From the cell containing the given text, extract its center point as (X, Y) coordinate. 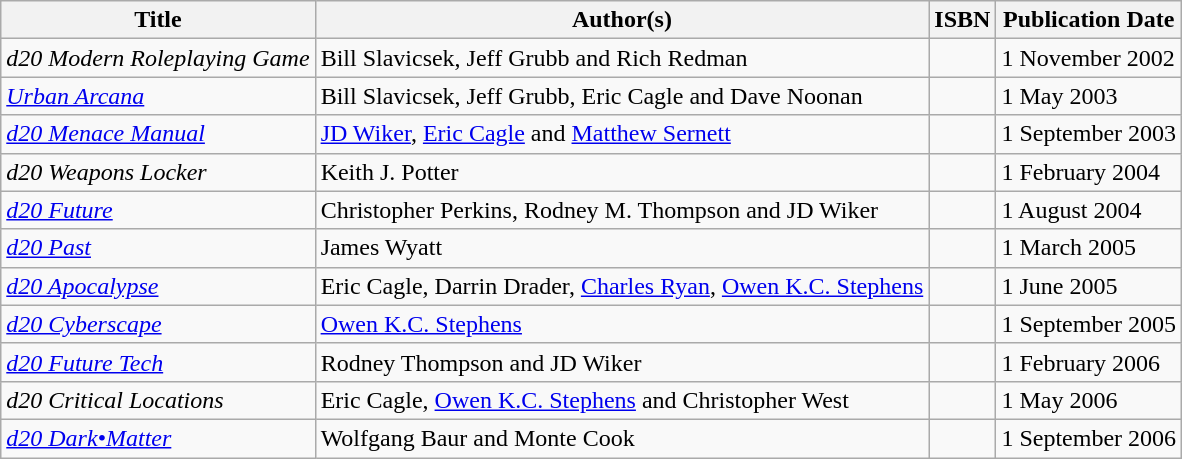
d20 Menace Manual (158, 134)
Title (158, 20)
ISBN (962, 20)
Bill Slavicsek, Jeff Grubb, Eric Cagle and Dave Noonan (622, 96)
1 February 2006 (1089, 362)
Wolfgang Baur and Monte Cook (622, 438)
1 September 2003 (1089, 134)
Urban Arcana (158, 96)
1 September 2005 (1089, 324)
1 May 2003 (1089, 96)
Christopher Perkins, Rodney M. Thompson and JD Wiker (622, 210)
d20 Critical Locations (158, 400)
1 March 2005 (1089, 248)
Keith J. Potter (622, 172)
d20 Future Tech (158, 362)
1 February 2004 (1089, 172)
Owen K.C. Stephens (622, 324)
Bill Slavicsek, Jeff Grubb and Rich Redman (622, 58)
d20 Dark•Matter (158, 438)
d20 Future (158, 210)
1 May 2006 (1089, 400)
Publication Date (1089, 20)
1 June 2005 (1089, 286)
d20 Past (158, 248)
1 September 2006 (1089, 438)
1 August 2004 (1089, 210)
1 November 2002 (1089, 58)
d20 Cyberscape (158, 324)
Rodney Thompson and JD Wiker (622, 362)
James Wyatt (622, 248)
d20 Apocalypse (158, 286)
d20 Weapons Locker (158, 172)
d20 Modern Roleplaying Game (158, 58)
Eric Cagle, Owen K.C. Stephens and Christopher West (622, 400)
JD Wiker, Eric Cagle and Matthew Sernett (622, 134)
Author(s) (622, 20)
Eric Cagle, Darrin Drader, Charles Ryan, Owen K.C. Stephens (622, 286)
